Search for the cell housing the specified text and yield its (x, y) center coordinate. 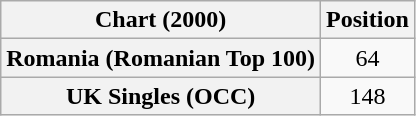
Position (368, 20)
Chart (2000) (161, 20)
Romania (Romanian Top 100) (161, 58)
64 (368, 58)
148 (368, 96)
UK Singles (OCC) (161, 96)
